From the cell containing the given text, extract its center point as (X, Y) coordinate. 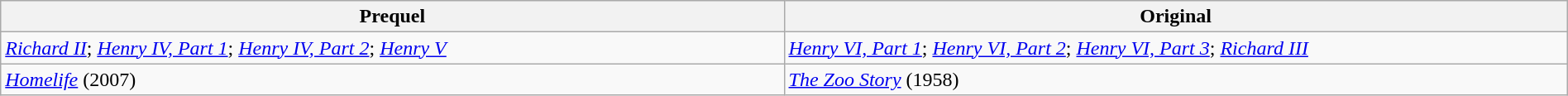
The Zoo Story (1958) (1176, 79)
Henry VI, Part 1; Henry VI, Part 2; Henry VI, Part 3; Richard III (1176, 48)
Richard II; Henry IV, Part 1; Henry IV, Part 2; Henry V (392, 48)
Prequel (392, 17)
Original (1176, 17)
Homelife (2007) (392, 79)
